Extract the [X, Y] coordinate from the center of the cell holding the provided text.  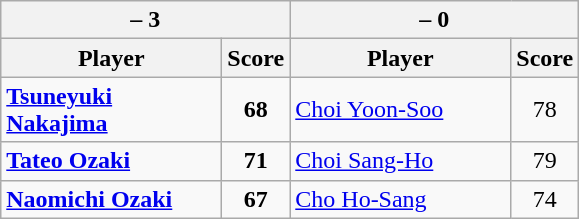
– 0 [434, 20]
Choi Sang-Ho [400, 161]
68 [256, 110]
74 [545, 199]
Cho Ho-Sang [400, 199]
71 [256, 161]
79 [545, 161]
Naomichi Ozaki [112, 199]
Tateo Ozaki [112, 161]
67 [256, 199]
Tsuneyuki Nakajima [112, 110]
– 3 [146, 20]
78 [545, 110]
Choi Yoon-Soo [400, 110]
